Scan for the cell matching the given text and deliver its (x, y) coordinate at center. 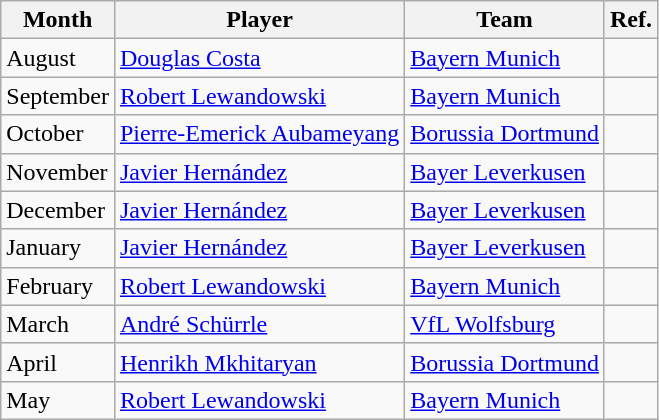
September (58, 96)
Ref. (630, 20)
March (58, 324)
André Schürrle (259, 324)
Month (58, 20)
Pierre-Emerick Aubameyang (259, 134)
November (58, 172)
VfL Wolfsburg (505, 324)
April (58, 362)
Player (259, 20)
Team (505, 20)
February (58, 286)
January (58, 248)
August (58, 58)
December (58, 210)
Douglas Costa (259, 58)
May (58, 400)
October (58, 134)
Henrikh Mkhitaryan (259, 362)
